Identify which cell holds the provided text, then report its (X, Y) central coordinate. 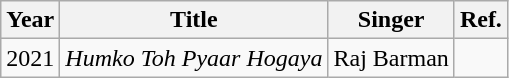
Singer (391, 20)
Title (194, 20)
Year (30, 20)
2021 (30, 58)
Ref. (480, 20)
Humko Toh Pyaar Hogaya (194, 58)
Raj Barman (391, 58)
